Scan for the cell matching the given text and deliver its [x, y] coordinate at center. 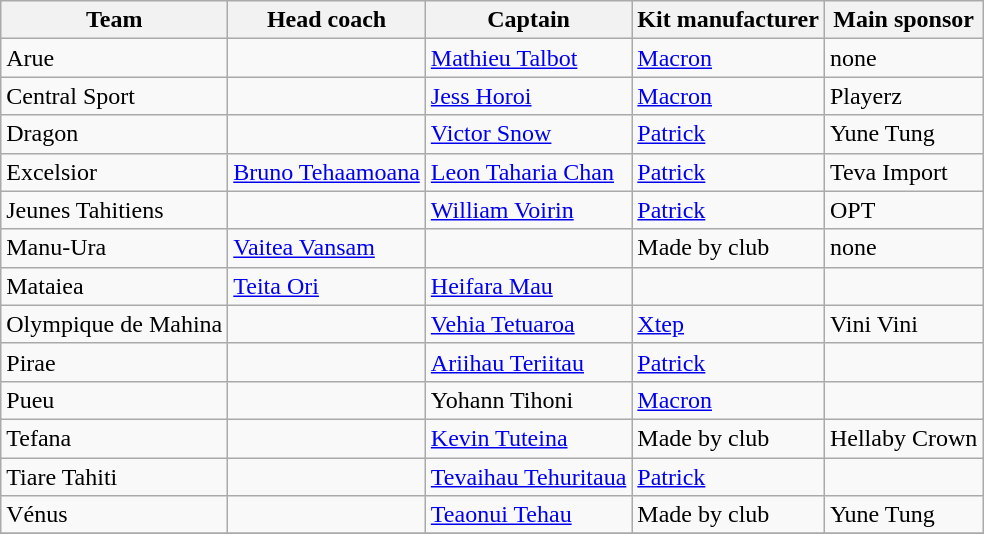
Team [114, 20]
Hellaby Crown [903, 438]
Xtep [728, 324]
Teaonui Tehau [528, 515]
Vehia Tetuaroa [528, 324]
OPT [903, 210]
Manu-Ura [114, 248]
Central Sport [114, 96]
Bruno Tehaamoana [327, 172]
William Voirin [528, 210]
Arue [114, 58]
Jeunes Tahitiens [114, 210]
Kit manufacturer [728, 20]
Playerz [903, 96]
Tevaihau Tehuritaua [528, 477]
Vénus [114, 515]
Jess Horoi [528, 96]
Vaitea Vansam [327, 248]
Teita Ori [327, 286]
Olympique de Mahina [114, 324]
Yohann Tihoni [528, 400]
Dragon [114, 134]
Tefana [114, 438]
Kevin Tuteina [528, 438]
Head coach [327, 20]
Tiare Tahiti [114, 477]
Ariihau Teriitau [528, 362]
Mataiea [114, 286]
Main sponsor [903, 20]
Excelsior [114, 172]
Pirae [114, 362]
Captain [528, 20]
Victor Snow [528, 134]
Vini Vini [903, 324]
Pueu [114, 400]
Mathieu Talbot [528, 58]
Heifara Mau [528, 286]
Leon Taharia Chan [528, 172]
Teva Import [903, 172]
